Determine the (x, y) coordinate at the center of the cell enclosing the given text.  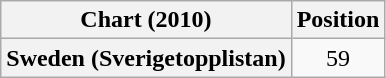
Position (338, 20)
59 (338, 58)
Chart (2010) (146, 20)
Sweden (Sverigetopplistan) (146, 58)
